Provide the [x, y] coordinate of the cell's center where the given text is located.  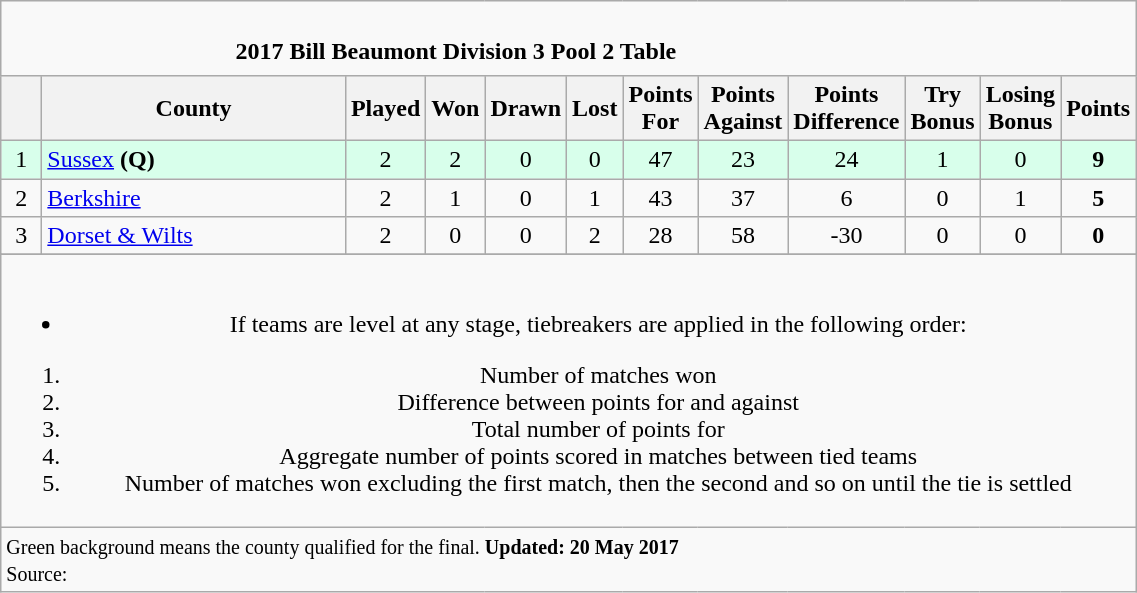
24 [846, 159]
47 [660, 159]
Sussex (Q) [194, 159]
5 [1098, 197]
9 [1098, 159]
23 [743, 159]
Drawn [526, 108]
Points For [660, 108]
Points Difference [846, 108]
28 [660, 236]
County [194, 108]
Points [1098, 108]
Played [385, 108]
Dorset & Wilts [194, 236]
Try Bonus [942, 108]
-30 [846, 236]
Berkshire [194, 197]
43 [660, 197]
58 [743, 236]
Green background means the county qualified for the final. Updated: 20 May 2017Source: [568, 560]
3 [22, 236]
Won [456, 108]
Lost [595, 108]
Losing Bonus [1020, 108]
37 [743, 197]
Points Against [743, 108]
6 [846, 197]
